Output the [X, Y] coordinate of the center of the cell containing the given text.  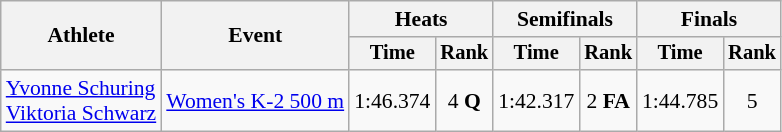
Yvonne SchuringViktoria Schwarz [81, 100]
5 [752, 100]
1:44.785 [680, 100]
4 Q [464, 100]
2 FA [608, 100]
Event [255, 36]
Heats [421, 19]
1:46.374 [392, 100]
Finals [709, 19]
Women's K-2 500 m [255, 100]
Athlete [81, 36]
1:42.317 [536, 100]
Semifinals [565, 19]
